Search for the cell housing the specified text and yield its [x, y] center coordinate. 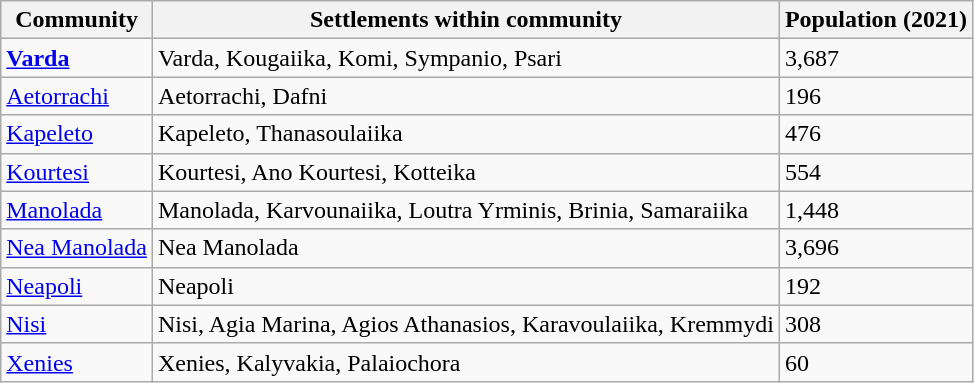
Kapeleto [77, 134]
Varda [77, 58]
Aetorrachi [77, 96]
Xenies, Kalyvakia, Palaiochora [466, 362]
Nisi, Agia Marina, Agios Athanasios, Karavoulaiika, Kremmydi [466, 324]
60 [876, 362]
196 [876, 96]
Community [77, 20]
476 [876, 134]
Nisi [77, 324]
1,448 [876, 210]
Kourtesi, Ano Kourtesi, Kotteika [466, 172]
554 [876, 172]
Manolada, Karvounaiika, Loutra Yrminis, Brinia, Samaraiika [466, 210]
Settlements within community [466, 20]
Kourtesi [77, 172]
3,687 [876, 58]
Kapeleto, Thanasoulaiika [466, 134]
308 [876, 324]
Varda, Kougaiika, Komi, Sympanio, Psari [466, 58]
Population (2021) [876, 20]
Aetorrachi, Dafni [466, 96]
Xenies [77, 362]
192 [876, 286]
3,696 [876, 248]
Manolada [77, 210]
